Scan for the cell matching the given text and deliver its (X, Y) coordinate at center. 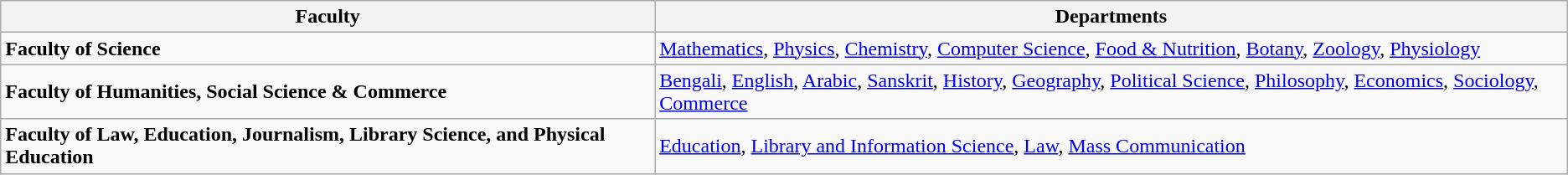
Education, Library and Information Science, Law, Mass Communication (1112, 146)
Faculty of Law, Education, Journalism, Library Science, and Physical Education (328, 146)
Faculty of Science (328, 49)
Faculty (328, 17)
Faculty of Humanities, Social Science & Commerce (328, 92)
Bengali, English, Arabic, Sanskrit, History, Geography, Political Science, Philosophy, Economics, Sociology, Commerce (1112, 92)
Mathematics, Physics, Chemistry, Computer Science, Food & Nutrition, Botany, Zoology, Physiology (1112, 49)
Departments (1112, 17)
